Capture the cell that displays the provided text and extract its [X, Y] central coordinate. 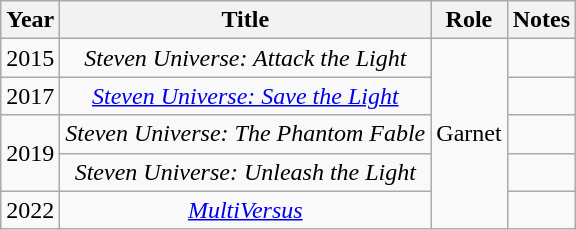
MultiVersus [246, 210]
Garnet [469, 134]
Steven Universe: Unleash the Light [246, 172]
Role [469, 20]
Steven Universe: Save the Light [246, 96]
Year [30, 20]
2015 [30, 58]
2019 [30, 153]
Notes [541, 20]
2022 [30, 210]
Steven Universe: Attack the Light [246, 58]
2017 [30, 96]
Title [246, 20]
Steven Universe: The Phantom Fable [246, 134]
